Provide the [x, y] coordinate of the cell's center where the given text is located.  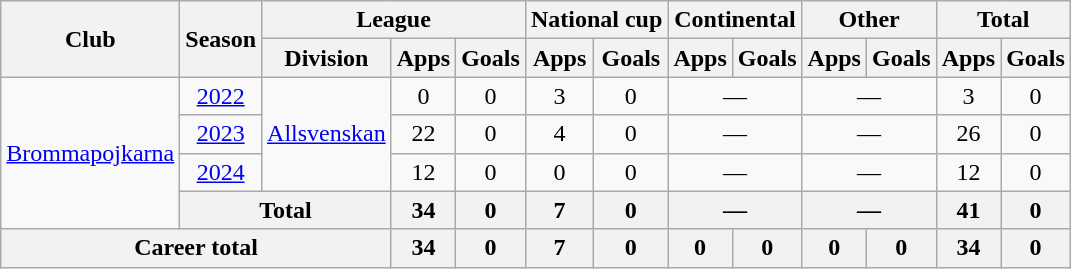
Other [869, 20]
4 [559, 134]
2022 [221, 96]
Allsvenskan [327, 134]
2024 [221, 172]
41 [968, 210]
Brommapojkarna [90, 153]
2023 [221, 134]
26 [968, 134]
Division [327, 58]
Continental [735, 20]
22 [423, 134]
Career total [196, 248]
League [394, 20]
Season [221, 39]
Club [90, 39]
National cup [596, 20]
